Output the [x, y] coordinate of the center of the cell containing the given text.  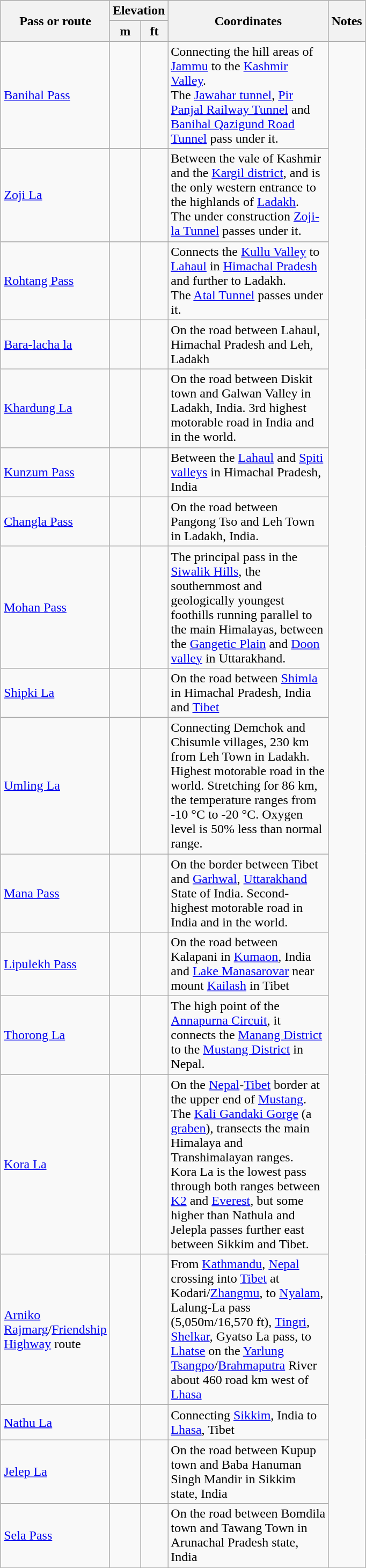
Changla Pass [56, 521]
Jelep La [56, 1472]
Umling La [56, 785]
Zoji La [56, 195]
Khardung La [56, 408]
On the road between Kalapani in Kumaon, India and Lake Manasarovar near mount Kailash in Tibet [248, 965]
Mohan Pass [56, 607]
Kunzum Pass [56, 472]
Lipulekh Pass [56, 965]
Banihal Pass [56, 95]
Shipki La [56, 693]
ft [154, 31]
On the road between Lahaul, Himachal Pradesh and Leh, Ladakh [248, 344]
Kora La [56, 1164]
The high point of the Annapurna Circuit, it connects the Manang District to the Mustang District in Nepal. [248, 1035]
Elevation [138, 11]
On the road between Pangong Tso and Leh Town in Ladakh, India. [248, 521]
Sela Pass [56, 1535]
Notes [347, 21]
Between the Lahaul and Spiti valleys in Himachal Pradesh, India [248, 472]
Thorong La [56, 1035]
Bara-lacha la [56, 344]
Pass or route [56, 21]
m [125, 31]
On the road between Kupup town and Baba Hanuman Singh Mandir in Sikkim state, India [248, 1472]
On the border between Tibet and Garhwal, Uttarakhand State of India. Second-highest motorable road in India and in the world. [248, 893]
Nathu La [56, 1423]
Coordinates [248, 21]
Mana Pass [56, 893]
Rohtang Pass [56, 281]
Connects the Kullu Valley to Lahaul in Himachal Pradesh and further to Ladakh.The Atal Tunnel passes under it. [248, 281]
On the road between Bomdila town and Tawang Town in Arunachal Pradesh state, India [248, 1535]
Arniko Rajmarg/Friendship Highway route [56, 1329]
Connecting Sikkim, India to Lhasa, Tibet [248, 1423]
On the road between Diskit town and Galwan Valley in Ladakh, India. 3rd highest motorable road in India and in the world. [248, 408]
On the road between Shimla in Himachal Pradesh, India and Tibet [248, 693]
